Provide the (x, y) coordinate of the cell's center where the given text is located.  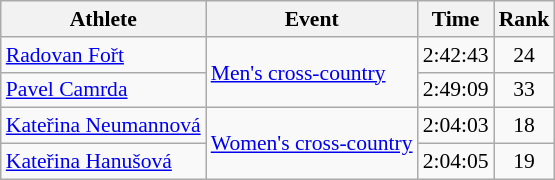
Kateřina Hanušová (104, 162)
Rank (524, 19)
2:42:43 (456, 55)
Kateřina Neumannová (104, 126)
Event (312, 19)
2:04:05 (456, 162)
Pavel Camrda (104, 90)
2:49:09 (456, 90)
Athlete (104, 19)
Time (456, 19)
Women's cross-country (312, 144)
24 (524, 55)
18 (524, 126)
Men's cross-country (312, 72)
2:04:03 (456, 126)
33 (524, 90)
Radovan Fořt (104, 55)
19 (524, 162)
